For the text-containing cell, return its midpoint in [X, Y] coordinate format. 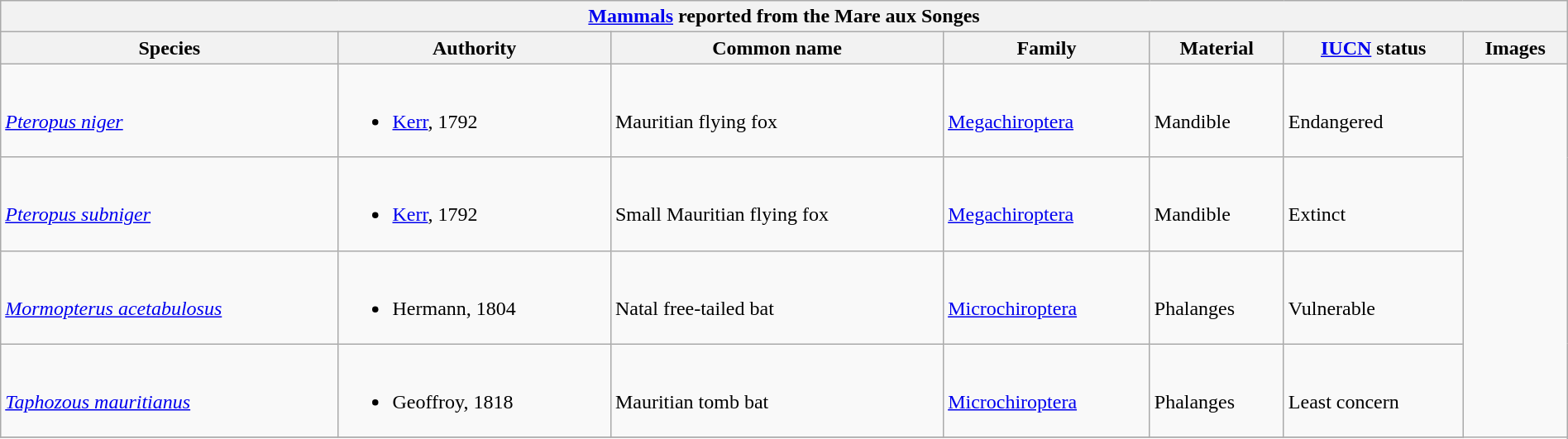
Common name [777, 48]
Hermann, 1804 [475, 298]
Least concern [1373, 390]
Small Mauritian flying fox [777, 203]
Species [170, 48]
Mauritian tomb bat [777, 390]
Mammals reported from the Mare aux Songes [784, 17]
Authority [475, 48]
Pteropus niger [170, 111]
Geoffroy, 1818 [475, 390]
Images [1515, 48]
Taphozous mauritianus [170, 390]
Mauritian flying fox [777, 111]
Endangered [1373, 111]
Family [1047, 48]
Natal free-tailed bat [777, 298]
Vulnerable [1373, 298]
IUCN status [1373, 48]
Extinct [1373, 203]
Material [1217, 48]
Pteropus subniger [170, 203]
Mormopterus acetabulosus [170, 298]
